Detect which cell encompasses the target text, then output its (x, y) center coordinate. 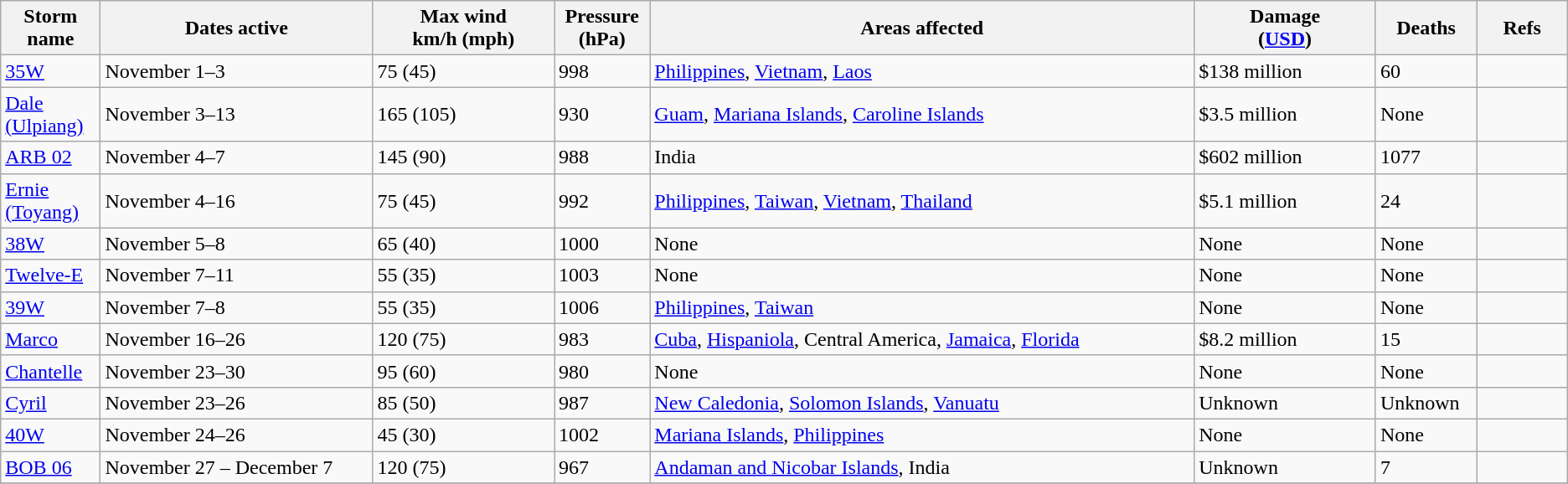
39W (50, 307)
Marco (50, 339)
930 (602, 114)
40W (50, 435)
Guam, Mariana Islands, Caroline Islands (922, 114)
988 (602, 157)
Ernie (Toyang) (50, 201)
45 (30) (464, 435)
Dale (Ulpiang) (50, 114)
983 (602, 339)
BOB 06 (50, 466)
65 (40) (464, 244)
November 3–13 (236, 114)
987 (602, 403)
November 5–8 (236, 244)
Andaman and Nicobar Islands, India (922, 466)
980 (602, 371)
November 16–26 (236, 339)
November 23–30 (236, 371)
$138 million (1285, 71)
Refs (1522, 28)
Dates active (236, 28)
November 1–3 (236, 71)
24 (1426, 201)
November 4–16 (236, 201)
$5.1 million (1285, 201)
85 (50) (464, 403)
Philippines, Taiwan, Vietnam, Thailand (922, 201)
165 (105) (464, 114)
$8.2 million (1285, 339)
38W (50, 244)
35W (50, 71)
1003 (602, 275)
November 23–26 (236, 403)
$3.5 million (1285, 114)
145 (90) (464, 157)
Twelve-E (50, 275)
November 27 – December 7 (236, 466)
1002 (602, 435)
7 (1426, 466)
Damage(USD) (1285, 28)
ARB 02 (50, 157)
Areas affected (922, 28)
Cuba, Hispaniola, Central America, Jamaica, Florida (922, 339)
95 (60) (464, 371)
1077 (1426, 157)
India (922, 157)
998 (602, 71)
$602 million (1285, 157)
1000 (602, 244)
Max windkm/h (mph) (464, 28)
Pressure(hPa) (602, 28)
New Caledonia, Solomon Islands, Vanuatu (922, 403)
1006 (602, 307)
Deaths (1426, 28)
992 (602, 201)
967 (602, 466)
Philippines, Vietnam, Laos (922, 71)
15 (1426, 339)
November 7–8 (236, 307)
Storm name (50, 28)
November 24–26 (236, 435)
November 4–7 (236, 157)
60 (1426, 71)
Mariana Islands, Philippines (922, 435)
November 7–11 (236, 275)
Philippines, Taiwan (922, 307)
Chantelle (50, 371)
Cyril (50, 403)
